Pinpoint the cell where the given text exists, returning its (x, y) midpoint coordinate. 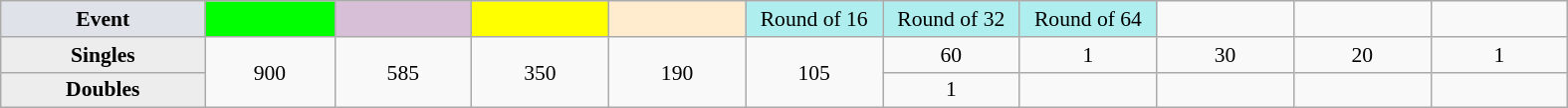
Doubles (104, 90)
Event (104, 19)
60 (951, 55)
190 (677, 72)
585 (403, 72)
Round of 64 (1088, 19)
Round of 32 (951, 19)
105 (814, 72)
30 (1226, 55)
Round of 16 (814, 19)
900 (270, 72)
Singles (104, 55)
350 (541, 72)
20 (1362, 55)
